For the text-containing cell, return its midpoint in [X, Y] coordinate format. 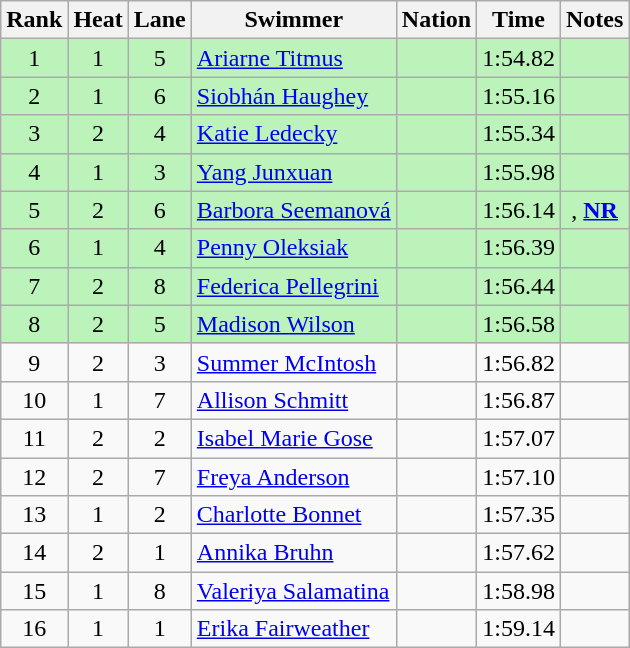
1:56.87 [519, 400]
9 [34, 362]
10 [34, 400]
1:56.14 [519, 210]
Heat [98, 20]
1:57.62 [519, 553]
12 [34, 477]
Erika Fairweather [294, 629]
1:55.98 [519, 172]
Federica Pellegrini [294, 286]
1:58.98 [519, 591]
1:57.10 [519, 477]
Isabel Marie Gose [294, 438]
Time [519, 20]
Nation [436, 20]
Freya Anderson [294, 477]
Charlotte Bonnet [294, 515]
Summer McIntosh [294, 362]
1:56.39 [519, 248]
Katie Ledecky [294, 134]
Ariarne Titmus [294, 58]
1:54.82 [519, 58]
Valeriya Salamatina [294, 591]
Annika Bruhn [294, 553]
Notes [594, 20]
, NR [594, 210]
1:56.44 [519, 286]
Penny Oleksiak [294, 248]
Yang Junxuan [294, 172]
Rank [34, 20]
11 [34, 438]
16 [34, 629]
Barbora Seemanová [294, 210]
1:57.35 [519, 515]
Siobhán Haughey [294, 96]
1:56.58 [519, 324]
13 [34, 515]
Lane [160, 20]
1:55.16 [519, 96]
1:56.82 [519, 362]
Allison Schmitt [294, 400]
1:57.07 [519, 438]
1:55.34 [519, 134]
Madison Wilson [294, 324]
15 [34, 591]
Swimmer [294, 20]
1:59.14 [519, 629]
14 [34, 553]
